Return (x, y) of the center of cell containing provided text 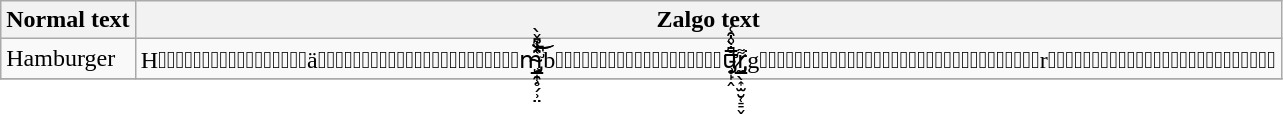
Normal text (68, 20)
Zalgo text (708, 20)
Hamburger (68, 59)
